From the cell containing the given text, extract its center point as [X, Y] coordinate. 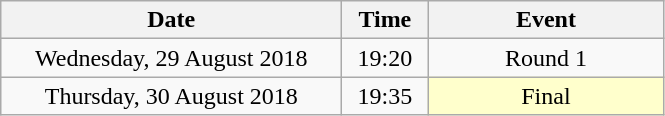
Wednesday, 29 August 2018 [172, 58]
Date [172, 20]
19:20 [385, 58]
Round 1 [546, 58]
Final [546, 96]
Event [546, 20]
Time [385, 20]
19:35 [385, 96]
Thursday, 30 August 2018 [172, 96]
